Capture the cell that displays the provided text and extract its [X, Y] central coordinate. 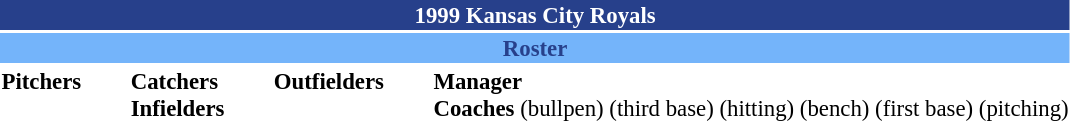
Roster [535, 48]
1999 Kansas City Royals [535, 15]
